Return (X, Y) of the center of cell containing provided text 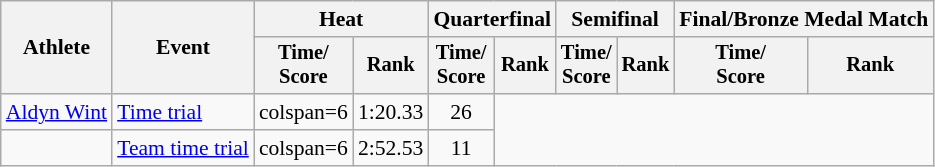
Final/Bronze Medal Match (804, 19)
Event (183, 48)
Aldyn Wint (56, 112)
Heat (342, 19)
26 (460, 112)
Quarterfinal (492, 19)
Athlete (56, 48)
Semifinal (615, 19)
Time trial (183, 112)
1:20.33 (390, 112)
11 (460, 148)
2:52.53 (390, 148)
Team time trial (183, 148)
